Output the [X, Y] coordinate of the center of the cell containing the given text.  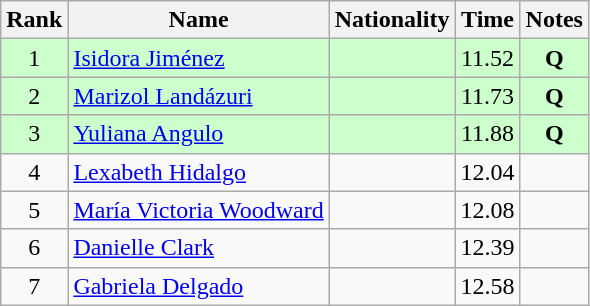
5 [34, 210]
12.58 [488, 286]
Nationality [392, 20]
Lexabeth Hidalgo [198, 172]
Gabriela Delgado [198, 286]
Rank [34, 20]
Isidora Jiménez [198, 58]
Time [488, 20]
11.73 [488, 96]
12.04 [488, 172]
4 [34, 172]
3 [34, 134]
María Victoria Woodward [198, 210]
Notes [554, 20]
12.08 [488, 210]
Yuliana Angulo [198, 134]
11.52 [488, 58]
12.39 [488, 248]
1 [34, 58]
Marizol Landázuri [198, 96]
6 [34, 248]
11.88 [488, 134]
2 [34, 96]
Danielle Clark [198, 248]
7 [34, 286]
Name [198, 20]
